Determine the [X, Y] coordinate at the center of the cell enclosing the given text.  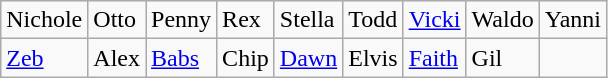
Alex [117, 58]
Babs [182, 58]
Dawn [308, 58]
Zeb [44, 58]
Penny [182, 20]
Faith [434, 58]
Todd [373, 20]
Rex [246, 20]
Nichole [44, 20]
Waldo [502, 20]
Otto [117, 20]
Stella [308, 20]
Chip [246, 58]
Gil [502, 58]
Vicki [434, 20]
Yanni [572, 20]
Elvis [373, 58]
